Pinpoint the cell where the given text exists, returning its [x, y] midpoint coordinate. 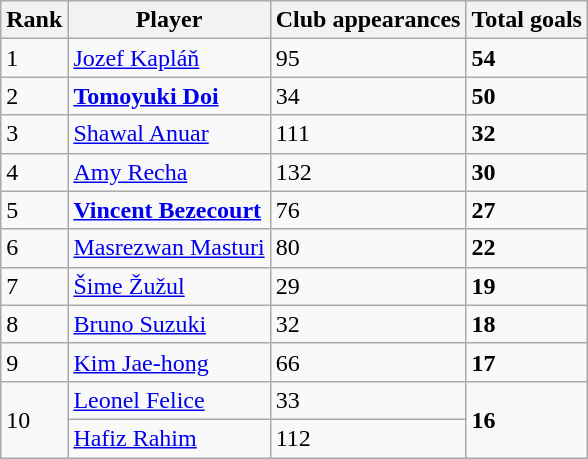
Amy Recha [169, 172]
10 [34, 419]
8 [34, 324]
Rank [34, 20]
Vincent Bezecourt [169, 210]
80 [368, 248]
7 [34, 286]
Player [169, 20]
6 [34, 248]
Bruno Suzuki [169, 324]
Kim Jae-hong [169, 362]
Šime Žužul [169, 286]
17 [527, 362]
19 [527, 286]
9 [34, 362]
66 [368, 362]
Total goals [527, 20]
Shawal Anuar [169, 134]
30 [527, 172]
27 [527, 210]
132 [368, 172]
34 [368, 96]
1 [34, 58]
76 [368, 210]
50 [527, 96]
Club appearances [368, 20]
4 [34, 172]
33 [368, 400]
111 [368, 134]
Leonel Felice [169, 400]
54 [527, 58]
16 [527, 419]
95 [368, 58]
Masrezwan Masturi [169, 248]
Jozef Kapláň [169, 58]
3 [34, 134]
Hafiz Rahim [169, 438]
5 [34, 210]
18 [527, 324]
2 [34, 96]
112 [368, 438]
22 [527, 248]
29 [368, 286]
Tomoyuki Doi [169, 96]
